Determine the [X, Y] coordinate at the center of the cell enclosing the given text.  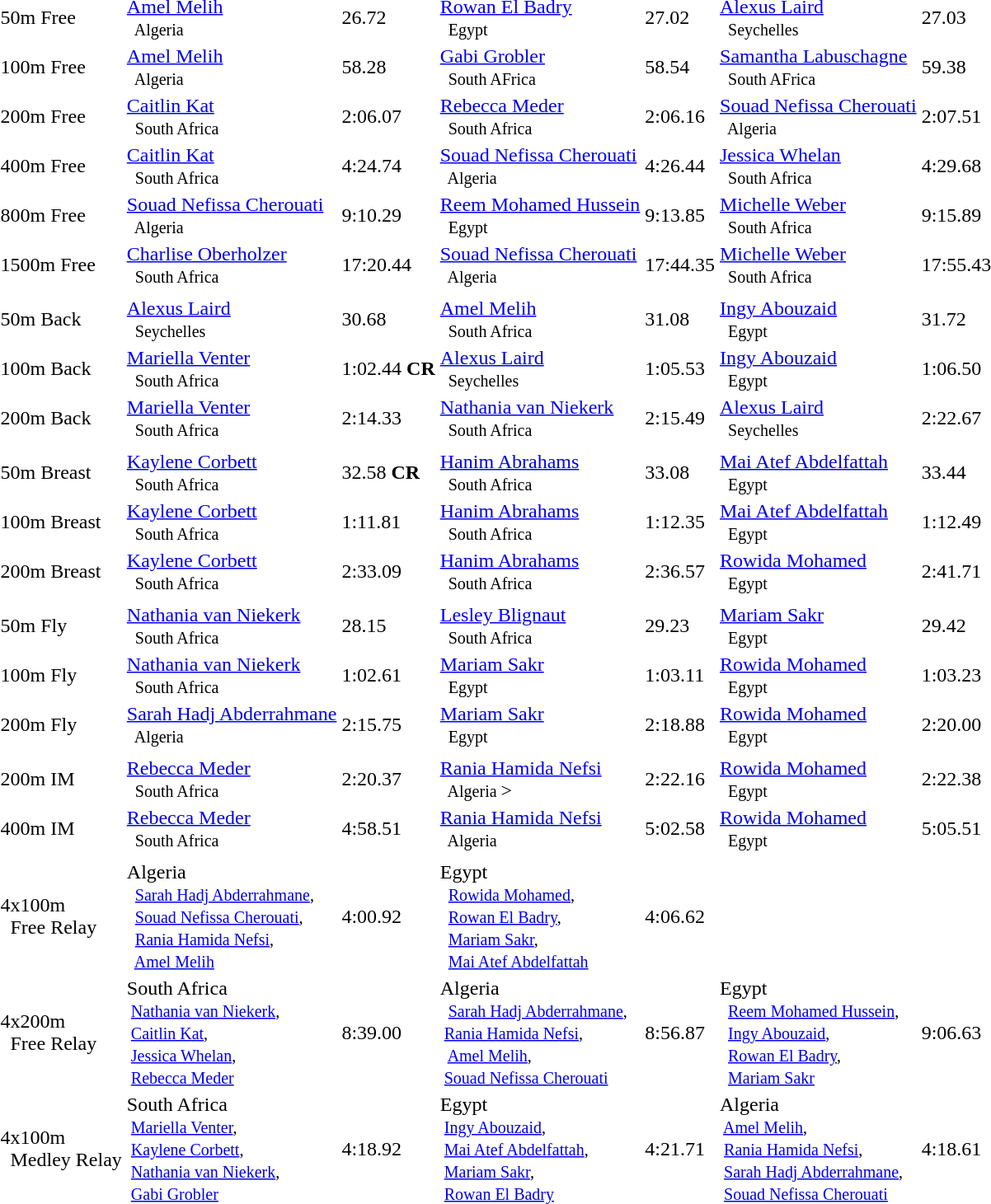
South Africa Nathania van Niekerk, Caitlin Kat, Jessica Whelan, Rebecca Meder [232, 1033]
1:02.61 [388, 676]
Reem Mohamed Hussein Egypt [540, 216]
33.08 [680, 473]
29.23 [680, 626]
Rania Hamida Nefsi Algeria > [540, 780]
4:58.51 [388, 829]
9:13.85 [680, 216]
Egypt Reem Mohamed Hussein, Ingy Abouzaid, Rowan El Badry, Mariam Sakr [819, 1033]
30.68 [388, 320]
2:15.75 [388, 725]
2:06.16 [680, 117]
5:02.58 [680, 829]
2:06.07 [388, 117]
8:56.87 [680, 1033]
Lesley Blignaut South Africa [540, 626]
Rania Hamida Nefsi Algeria [540, 829]
58.28 [388, 68]
2:33.09 [388, 572]
Gabi Grobler South AFrica [540, 68]
1:02.44 CR [388, 369]
4:26.44 [680, 166]
1:05.53 [680, 369]
Algeria Sarah Hadj Abderrahmane, Souad Nefissa Cherouati, Rania Hamida Nefsi, Amel Melih [232, 916]
17:44.35 [680, 265]
32.58 CR [388, 473]
1:03.11 [680, 676]
2:22.16 [680, 780]
2:36.57 [680, 572]
Charlise Oberholzer South Africa [232, 265]
8:39.00 [388, 1033]
Sarah Hadj Abderrahmane Algeria [232, 725]
Egypt Rowida Mohamed, Rowan El Badry, Mariam Sakr, Mai Atef Abdelfattah [540, 916]
9:10.29 [388, 216]
31.08 [680, 320]
4:06.62 [680, 916]
Amel Melih South Africa [540, 320]
1:12.35 [680, 522]
Samantha Labuschagne South AFrica [819, 68]
4:00.92 [388, 916]
Algeria Sarah Hadj Abderrahmane, Rania Hamida Nefsi, Amel Melih, Souad Nefissa Cherouati [540, 1033]
Jessica Whelan South Africa [819, 166]
2:15.49 [680, 419]
58.54 [680, 68]
2:20.37 [388, 780]
28.15 [388, 626]
2:18.88 [680, 725]
Amel Melih Algeria [232, 68]
1:11.81 [388, 522]
4:24.74 [388, 166]
2:14.33 [388, 419]
17:20.44 [388, 265]
